For the text-containing cell, return its midpoint in (X, Y) coordinate format. 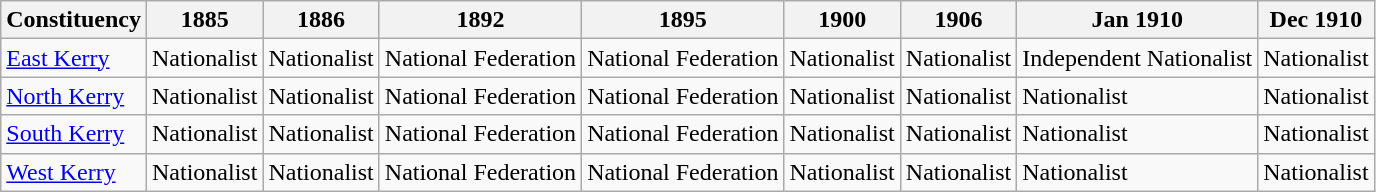
1886 (321, 20)
1895 (683, 20)
1885 (204, 20)
Jan 1910 (1138, 20)
East Kerry (74, 58)
North Kerry (74, 96)
South Kerry (74, 134)
Constituency (74, 20)
Dec 1910 (1316, 20)
1892 (480, 20)
1906 (958, 20)
1900 (842, 20)
West Kerry (74, 172)
Independent Nationalist (1138, 58)
